Return [X, Y] of the center of cell containing provided text 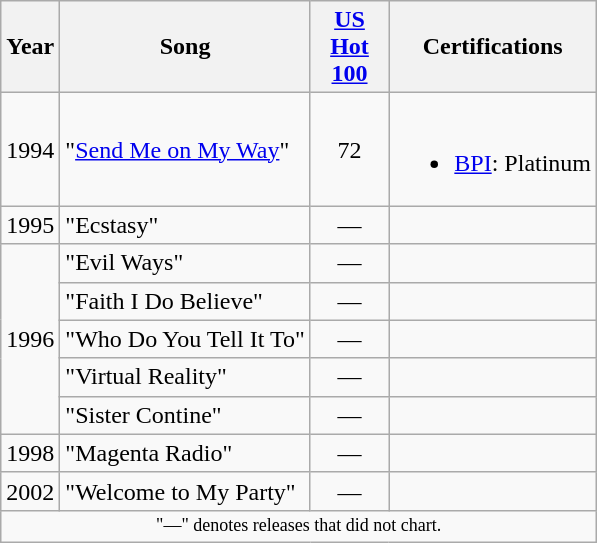
Year [30, 47]
72 [350, 150]
"Welcome to My Party" [185, 491]
2002 [30, 491]
1995 [30, 225]
1996 [30, 339]
"Evil Ways" [185, 263]
1994 [30, 150]
"Who Do You Tell It To" [185, 339]
"Sister Contine" [185, 415]
"Ecstasy" [185, 225]
"Magenta Radio" [185, 453]
1998 [30, 453]
"Send Me on My Way" [185, 150]
"—" denotes releases that did not chart. [299, 526]
BPI: Platinum [493, 150]
US Hot 100 [350, 47]
Certifications [493, 47]
"Virtual Reality" [185, 377]
Song [185, 47]
"Faith I Do Believe" [185, 301]
